For the text-containing cell, return its midpoint in [x, y] coordinate format. 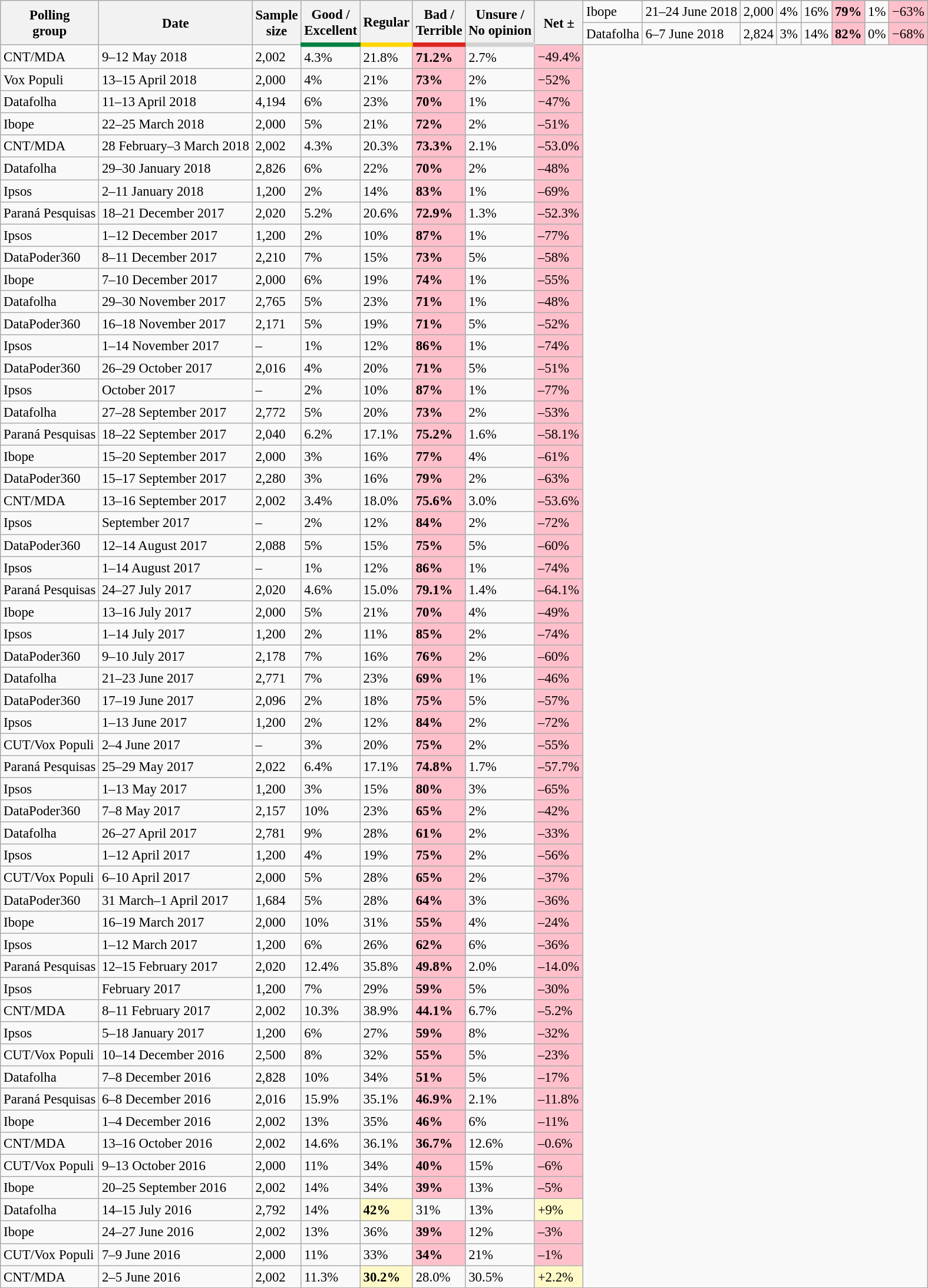
2,828 [277, 1077]
2,022 [277, 767]
3.4% [331, 501]
0% [877, 34]
38.9% [387, 1011]
2,280 [277, 479]
September 2017 [176, 523]
18.0% [387, 501]
4.6% [331, 589]
Pollinggroup [49, 22]
30.5% [500, 1277]
6–8 December 2016 [176, 1099]
13–16 July 2017 [176, 612]
10–14 December 2016 [176, 1055]
24–27 June 2016 [176, 1233]
12–14 August 2017 [176, 545]
2–5 June 2016 [176, 1277]
–58.1% [559, 434]
–1% [559, 1254]
–6% [559, 1166]
17–19 June 2017 [176, 700]
1.6% [500, 434]
27–28 September 2017 [176, 413]
1–12 March 2017 [176, 944]
2–4 June 2017 [176, 745]
44.1% [438, 1011]
35% [387, 1122]
46.9% [438, 1099]
–23% [559, 1055]
11–13 April 2018 [176, 102]
Unsure / No opinion [500, 22]
51% [438, 1077]
February 2017 [176, 989]
42% [387, 1210]
1.4% [500, 589]
–0.6% [559, 1144]
2,040 [277, 434]
22–25 March 2018 [176, 124]
–53.0% [559, 147]
26–27 April 2017 [176, 834]
80% [438, 789]
Bad / Terrible [438, 22]
16–18 November 2017 [176, 324]
26–29 October 2017 [176, 368]
77% [438, 457]
8–11 February 2017 [176, 1011]
−63% [909, 12]
15.9% [331, 1099]
79.1% [438, 589]
4,194 [277, 102]
1–14 November 2017 [176, 346]
76% [438, 656]
21–23 June 2017 [176, 678]
25–29 May 2017 [176, 767]
–30% [559, 989]
−52% [559, 80]
24–27 July 2017 [176, 589]
2,210 [277, 257]
1–14 July 2017 [176, 634]
6.7% [500, 1011]
–53.6% [559, 501]
20.6% [387, 213]
1–13 June 2017 [176, 723]
69% [438, 678]
–63% [559, 479]
−47% [559, 102]
−68% [909, 34]
Date [176, 22]
35.1% [387, 1099]
61% [438, 834]
35.8% [387, 966]
9–10 July 2017 [176, 656]
1,684 [277, 900]
27% [387, 1033]
72.9% [438, 213]
–53% [559, 413]
October 2017 [176, 390]
21.8% [387, 57]
–32% [559, 1033]
32% [387, 1055]
9–13 October 2016 [176, 1166]
13–16 October 2016 [176, 1144]
–5.2% [559, 1011]
2,178 [277, 656]
49.8% [438, 966]
–24% [559, 922]
–42% [559, 811]
2,771 [277, 678]
6.4% [331, 767]
46% [438, 1122]
–17% [559, 1077]
12.6% [500, 1144]
2–11 January 2018 [176, 191]
18–21 December 2017 [176, 213]
7–8 December 2016 [176, 1077]
6.2% [331, 434]
3.0% [500, 501]
–14.0% [559, 966]
–69% [559, 191]
28.0% [438, 1277]
1.7% [500, 767]
11.3% [331, 1277]
12.4% [331, 966]
36.1% [387, 1144]
2,765 [277, 302]
62% [438, 944]
7–10 December 2017 [176, 279]
–33% [559, 834]
1–4 December 2016 [176, 1122]
7–9 June 2016 [176, 1254]
–52% [559, 324]
5–18 January 2017 [176, 1033]
2,781 [277, 834]
2,157 [277, 811]
+9% [559, 1210]
8–11 December 2017 [176, 257]
20–25 September 2016 [176, 1188]
74% [438, 279]
2,826 [277, 169]
26% [387, 944]
Vox Populi [49, 80]
30.2% [387, 1277]
2,772 [277, 413]
2,171 [277, 324]
1–12 April 2017 [176, 855]
–46% [559, 678]
–37% [559, 878]
22% [387, 169]
73.3% [438, 147]
–57% [559, 700]
7–8 May 2017 [176, 811]
72% [438, 124]
Samplesize [277, 22]
82% [848, 34]
21–24 June 2018 [691, 12]
6–7 June 2018 [691, 34]
–52.3% [559, 213]
12–15 February 2017 [176, 966]
Net ± [559, 22]
2,500 [277, 1055]
15–20 September 2017 [176, 457]
Good / Excellent [331, 22]
2,792 [277, 1210]
–3% [559, 1233]
1–13 May 2017 [176, 789]
+2.2% [559, 1277]
13–16 September 2017 [176, 501]
2.0% [500, 966]
29% [387, 989]
13–15 April 2018 [176, 80]
31 March–1 April 2017 [176, 900]
36% [387, 1233]
33% [387, 1254]
75.6% [438, 501]
15.0% [387, 589]
6–10 April 2017 [176, 878]
2,824 [758, 34]
10.3% [331, 1011]
1–12 December 2017 [176, 235]
74.8% [438, 767]
−49.4% [559, 57]
20.3% [387, 147]
Regular [387, 22]
2,096 [277, 700]
5.2% [331, 213]
–56% [559, 855]
29–30 November 2017 [176, 302]
–11.8% [559, 1099]
71.2% [438, 57]
–11% [559, 1122]
–65% [559, 789]
–58% [559, 257]
14.6% [331, 1144]
9% [331, 834]
–61% [559, 457]
40% [438, 1166]
18–22 September 2017 [176, 434]
64% [438, 900]
75.2% [438, 434]
–64.1% [559, 589]
85% [438, 634]
–49% [559, 612]
16–19 March 2017 [176, 922]
2.7% [500, 57]
15–17 September 2017 [176, 479]
36.7% [438, 1144]
83% [438, 191]
–5% [559, 1188]
28 February–3 March 2018 [176, 147]
18% [387, 700]
9–12 May 2018 [176, 57]
14–15 July 2016 [176, 1210]
1.3% [500, 213]
1–14 August 2017 [176, 568]
2,088 [277, 545]
29–30 January 2018 [176, 169]
–57.7% [559, 767]
